Extract the (x, y) coordinate from the center of the cell holding the provided text.  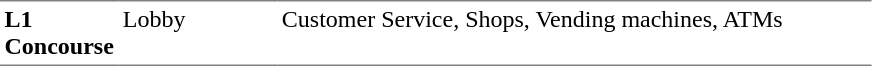
Customer Service, Shops, Vending machines, ATMs (574, 33)
Lobby (198, 33)
L1Concourse (59, 33)
